Search for the cell housing the specified text and yield its (x, y) center coordinate. 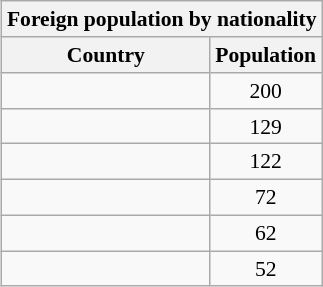
72 (266, 197)
Foreign population by nationality (162, 19)
Population (266, 55)
52 (266, 269)
129 (266, 126)
Country (106, 55)
122 (266, 162)
62 (266, 233)
200 (266, 91)
